Detect which cell encompasses the target text, then output its (X, Y) center coordinate. 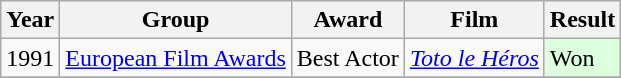
Group (176, 20)
Film (474, 20)
Best Actor (348, 58)
Result (582, 20)
Award (348, 20)
Won (582, 58)
European Film Awards (176, 58)
1991 (30, 58)
Toto le Héros (474, 58)
Year (30, 20)
